Identify which cell holds the provided text, then report its [X, Y] central coordinate. 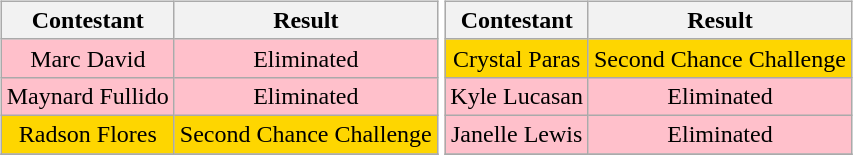
Kyle Lucasan [517, 96]
Marc David [88, 58]
Janelle Lewis [517, 134]
Crystal Paras [517, 58]
Radson Flores [88, 134]
Maynard Fullido [88, 96]
